Provide the (x, y) coordinate of the cell's center where the given text is located.  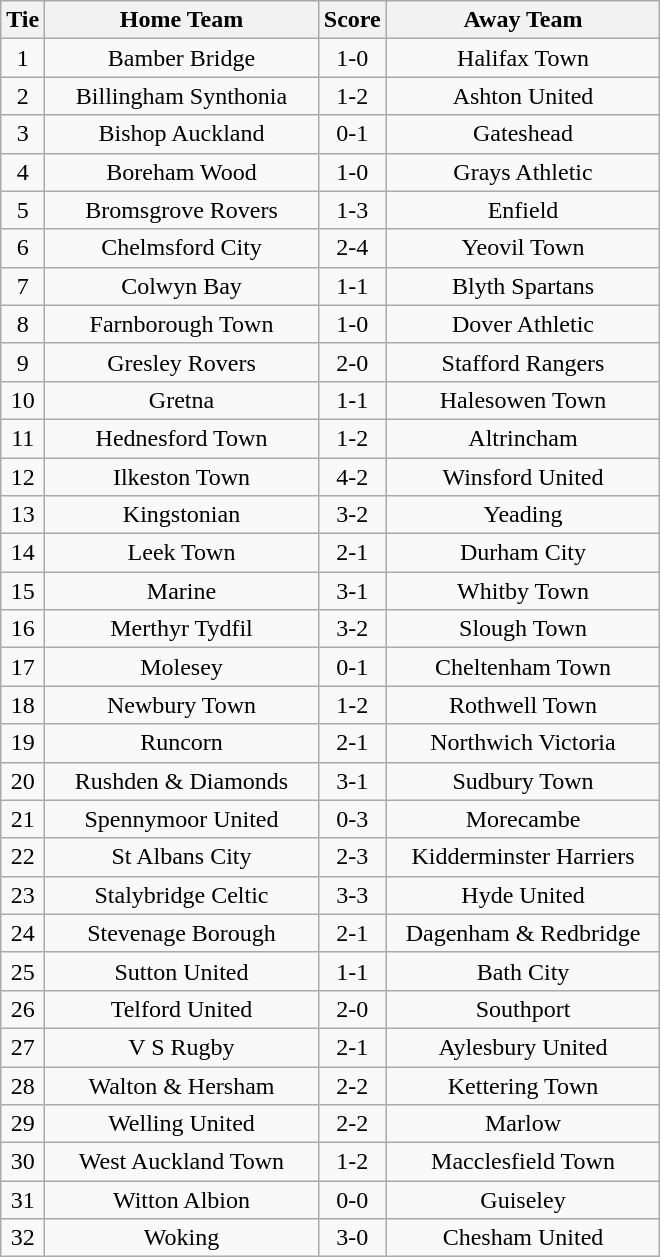
Dover Athletic (523, 324)
Marine (182, 591)
Guiseley (523, 1200)
St Albans City (182, 857)
3-3 (352, 895)
Gresley Rovers (182, 362)
Away Team (523, 20)
Home Team (182, 20)
Cheltenham Town (523, 667)
2-3 (352, 857)
Hednesford Town (182, 438)
3 (23, 134)
Rushden & Diamonds (182, 781)
7 (23, 286)
Bamber Bridge (182, 58)
21 (23, 819)
Spennymoor United (182, 819)
11 (23, 438)
5 (23, 210)
Macclesfield Town (523, 1162)
Bath City (523, 971)
Yeading (523, 515)
Slough Town (523, 629)
Walton & Hersham (182, 1085)
27 (23, 1047)
Chesham United (523, 1238)
Aylesbury United (523, 1047)
Telford United (182, 1009)
6 (23, 248)
Gateshead (523, 134)
17 (23, 667)
2-4 (352, 248)
Stalybridge Celtic (182, 895)
12 (23, 477)
1-3 (352, 210)
Marlow (523, 1124)
14 (23, 553)
4-2 (352, 477)
Bromsgrove Rovers (182, 210)
Halesowen Town (523, 400)
Gretna (182, 400)
Merthyr Tydfil (182, 629)
Durham City (523, 553)
0-0 (352, 1200)
Winsford United (523, 477)
V S Rugby (182, 1047)
10 (23, 400)
3-0 (352, 1238)
Bishop Auckland (182, 134)
18 (23, 705)
Boreham Wood (182, 172)
Morecambe (523, 819)
Kingstonian (182, 515)
16 (23, 629)
0-3 (352, 819)
Stevenage Borough (182, 933)
29 (23, 1124)
15 (23, 591)
Yeovil Town (523, 248)
Kidderminster Harriers (523, 857)
Tie (23, 20)
22 (23, 857)
28 (23, 1085)
Stafford Rangers (523, 362)
Welling United (182, 1124)
24 (23, 933)
West Auckland Town (182, 1162)
8 (23, 324)
Score (352, 20)
Altrincham (523, 438)
Ashton United (523, 96)
Farnborough Town (182, 324)
Witton Albion (182, 1200)
9 (23, 362)
20 (23, 781)
Southport (523, 1009)
Leek Town (182, 553)
Billingham Synthonia (182, 96)
Halifax Town (523, 58)
Blyth Spartans (523, 286)
Enfield (523, 210)
Runcorn (182, 743)
Kettering Town (523, 1085)
25 (23, 971)
32 (23, 1238)
26 (23, 1009)
Grays Athletic (523, 172)
Colwyn Bay (182, 286)
Dagenham & Redbridge (523, 933)
31 (23, 1200)
Sudbury Town (523, 781)
30 (23, 1162)
Northwich Victoria (523, 743)
Chelmsford City (182, 248)
Hyde United (523, 895)
Newbury Town (182, 705)
Woking (182, 1238)
2 (23, 96)
Ilkeston Town (182, 477)
19 (23, 743)
Whitby Town (523, 591)
4 (23, 172)
Rothwell Town (523, 705)
Molesey (182, 667)
23 (23, 895)
1 (23, 58)
Sutton United (182, 971)
13 (23, 515)
